Return the [X, Y] coordinate for the center point of the cell that contains the specified text.  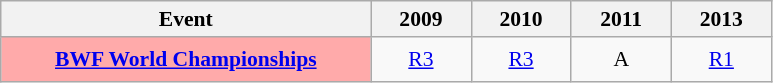
2009 [421, 19]
2011 [621, 19]
Event [186, 19]
A [621, 60]
2010 [521, 19]
R1 [721, 60]
2013 [721, 19]
BWF World Championships [186, 60]
